Find where the given text appears and provide that cell's center as [X, Y] coordinate. 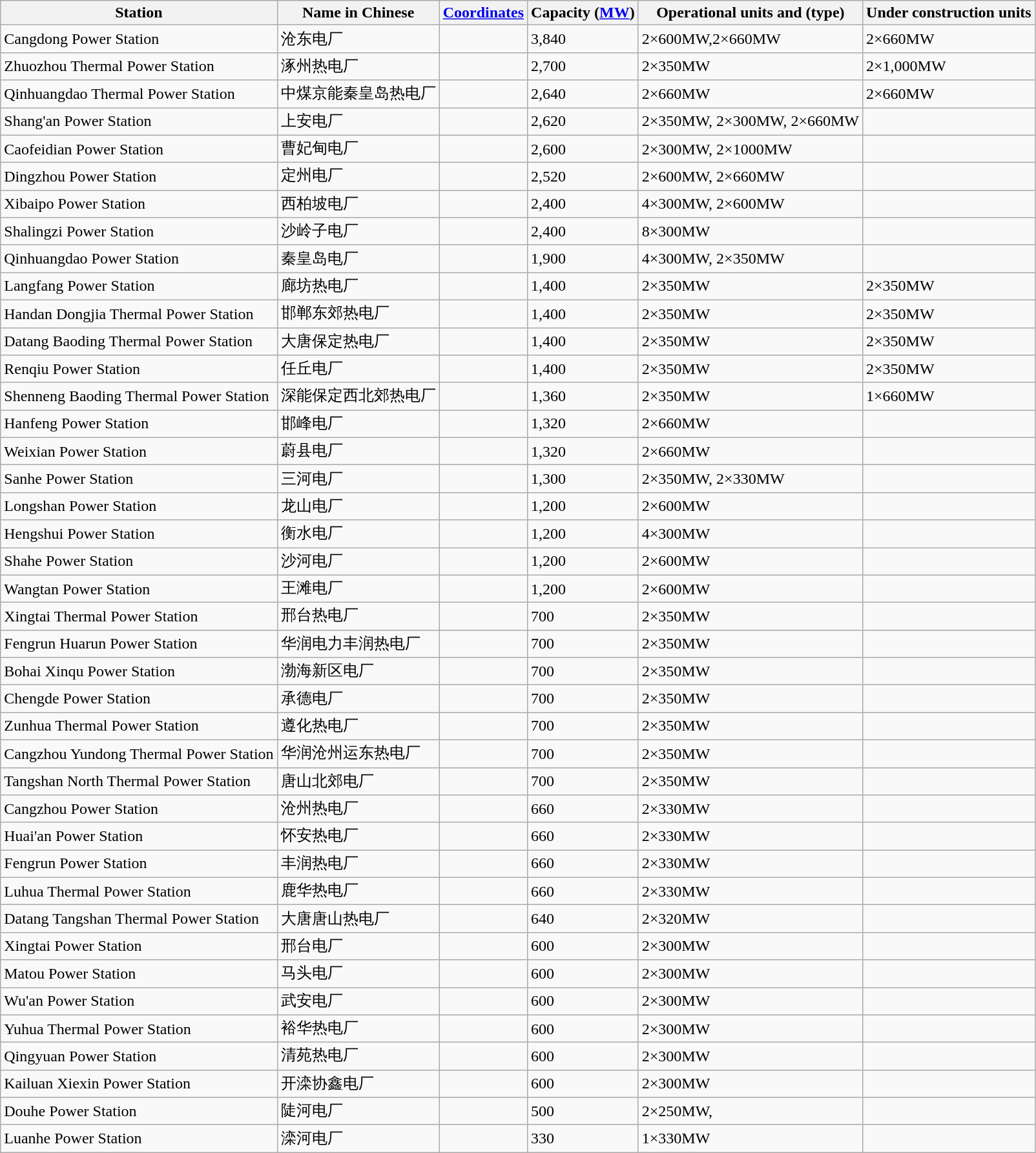
4×300MW, 2×600MW [751, 204]
Fengrun Power Station [139, 864]
秦皇岛电厂 [358, 258]
1×660MW [949, 397]
Name in Chinese [358, 13]
Shenneng Baoding Thermal Power Station [139, 397]
1,300 [583, 479]
邯郸东郊热电厂 [358, 314]
Qingyuan Power Station [139, 1057]
Cangdong Power Station [139, 39]
Xingtai Power Station [139, 946]
上安电厂 [358, 121]
1,360 [583, 397]
Station [139, 13]
Cangzhou Power Station [139, 809]
唐山北郊电厂 [358, 782]
2×600MW,2×660MW [751, 39]
沙河电厂 [358, 562]
640 [583, 919]
蔚县电厂 [358, 451]
Langfang Power Station [139, 287]
怀安热电厂 [358, 836]
Cangzhou Yundong Thermal Power Station [139, 753]
Sanhe Power Station [139, 479]
Xibaipo Power Station [139, 204]
2×350MW, 2×300MW, 2×660MW [751, 121]
Huai'an Power Station [139, 836]
Handan Dongjia Thermal Power Station [139, 314]
2,700 [583, 66]
Capacity (MW) [583, 13]
华润沧州运东热电厂 [358, 753]
2,520 [583, 177]
2,620 [583, 121]
Kailuan Xiexin Power Station [139, 1084]
任丘电厂 [358, 369]
滦河电厂 [358, 1138]
Shalingzi Power Station [139, 231]
武安电厂 [358, 1001]
Matou Power Station [139, 974]
龙山电厂 [358, 506]
Wu'an Power Station [139, 1001]
西柏坡电厂 [358, 204]
渤海新区电厂 [358, 672]
Datang Tangshan Thermal Power Station [139, 919]
清苑热电厂 [358, 1057]
Hanfeng Power Station [139, 424]
Datang Baoding Thermal Power Station [139, 341]
中煤京能秦皇岛热电厂 [358, 94]
马头电厂 [358, 974]
2×600MW, 2×660MW [751, 177]
Under construction units [949, 13]
邯峰电厂 [358, 424]
邢台电厂 [358, 946]
Coordinates [483, 13]
Luhua Thermal Power Station [139, 891]
大唐保定热电厂 [358, 341]
三河电厂 [358, 479]
Hengshui Power Station [139, 534]
陡河电厂 [358, 1111]
Qinhuangdao Power Station [139, 258]
1,900 [583, 258]
1×330MW [751, 1138]
4×300MW [751, 534]
Zunhua Thermal Power Station [139, 726]
深能保定西北郊热电厂 [358, 397]
定州电厂 [358, 177]
华润电力丰润热电厂 [358, 643]
Fengrun Huarun Power Station [139, 643]
3,840 [583, 39]
330 [583, 1138]
4×300MW, 2×350MW [751, 258]
沧州热电厂 [358, 809]
Weixian Power Station [139, 451]
邢台热电厂 [358, 616]
廊坊热电厂 [358, 287]
王滩电厂 [358, 589]
承德电厂 [358, 699]
2×300MW, 2×1000MW [751, 149]
遵化热电厂 [358, 726]
Xingtai Thermal Power Station [139, 616]
2×350MW, 2×330MW [751, 479]
2,640 [583, 94]
2×250MW, [751, 1111]
8×300MW [751, 231]
Shahe Power Station [139, 562]
Zhuozhou Thermal Power Station [139, 66]
500 [583, 1111]
Douhe Power Station [139, 1111]
Chengde Power Station [139, 699]
Yuhua Thermal Power Station [139, 1028]
涿州热电厂 [358, 66]
丰润热电厂 [358, 864]
裕华热电厂 [358, 1028]
Bohai Xinqu Power Station [139, 672]
鹿华热电厂 [358, 891]
沙岭子电厂 [358, 231]
Wangtan Power Station [139, 589]
Caofeidian Power Station [139, 149]
2×1,000MW [949, 66]
Qinhuangdao Thermal Power Station [139, 94]
沧东电厂 [358, 39]
Shang'an Power Station [139, 121]
Tangshan North Thermal Power Station [139, 782]
Dingzhou Power Station [139, 177]
Longshan Power Station [139, 506]
Renqiu Power Station [139, 369]
大唐唐山热电厂 [358, 919]
2,600 [583, 149]
2×320MW [751, 919]
开滦协鑫电厂 [358, 1084]
Operational units and (type) [751, 13]
衡水电厂 [358, 534]
曹妃甸电厂 [358, 149]
Luanhe Power Station [139, 1138]
